Return (x, y) of the center of cell containing provided text 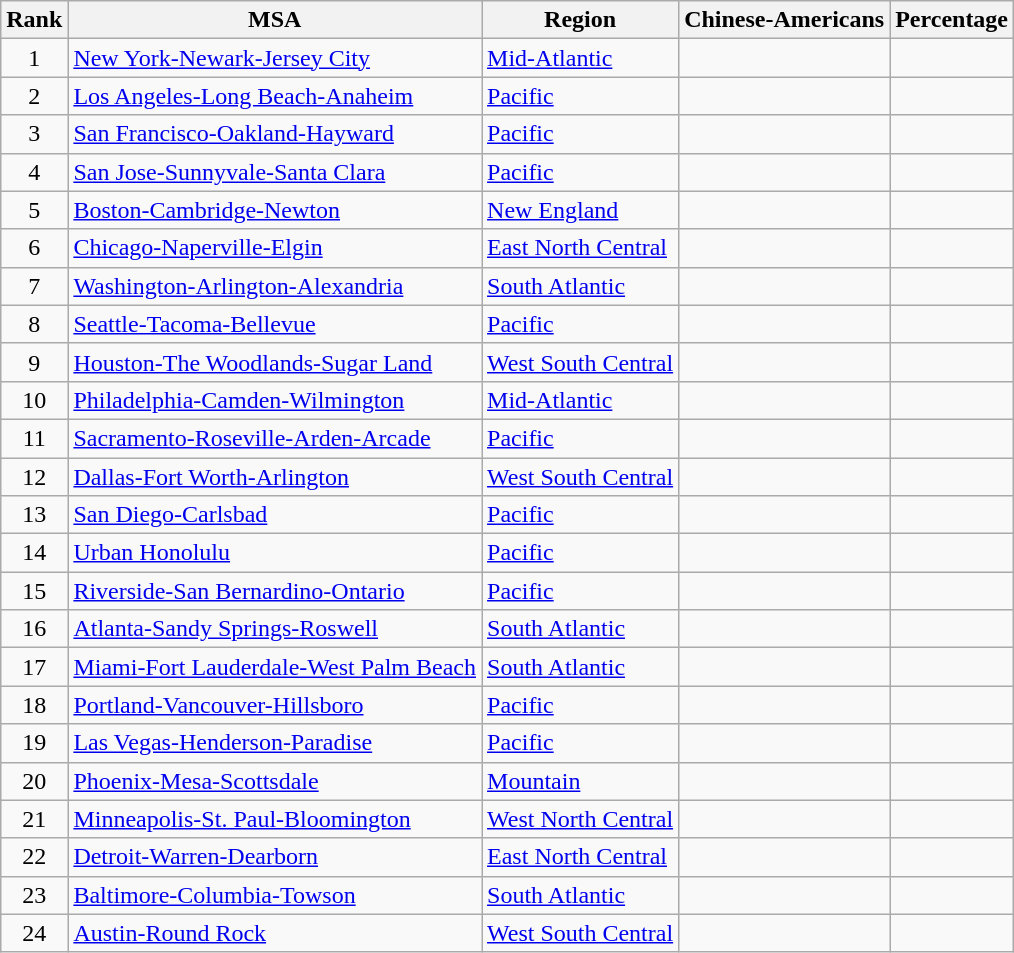
Urban Honolulu (275, 553)
11 (34, 438)
Mountain (580, 781)
Houston-The Woodlands-Sugar Land (275, 362)
Las Vegas-Henderson-Paradise (275, 743)
Boston-Cambridge-Newton (275, 210)
Percentage (952, 20)
16 (34, 629)
10 (34, 400)
9 (34, 362)
20 (34, 781)
Rank (34, 20)
Washington-Arlington-Alexandria (275, 286)
Los Angeles-Long Beach-Anaheim (275, 96)
1 (34, 58)
8 (34, 324)
Riverside-San Bernardino-Ontario (275, 591)
Region (580, 20)
Minneapolis-St. Paul-Bloomington (275, 819)
New York-Newark-Jersey City (275, 58)
Phoenix-Mesa-Scottsdale (275, 781)
14 (34, 553)
4 (34, 172)
Sacramento-Roseville-Arden-Arcade (275, 438)
MSA (275, 20)
Austin-Round Rock (275, 933)
5 (34, 210)
21 (34, 819)
Miami-Fort Lauderdale-West Palm Beach (275, 667)
6 (34, 248)
San Francisco-Oakland-Hayward (275, 134)
Portland-Vancouver-Hillsboro (275, 705)
Philadelphia-Camden-Wilmington (275, 400)
San Jose-Sunnyvale-Santa Clara (275, 172)
Seattle-Tacoma-Bellevue (275, 324)
West North Central (580, 819)
7 (34, 286)
13 (34, 515)
Chinese-Americans (784, 20)
3 (34, 134)
23 (34, 895)
19 (34, 743)
San Diego-Carlsbad (275, 515)
Chicago-Naperville-Elgin (275, 248)
12 (34, 477)
17 (34, 667)
22 (34, 857)
Dallas-Fort Worth-Arlington (275, 477)
Baltimore-Columbia-Towson (275, 895)
Detroit-Warren-Dearborn (275, 857)
24 (34, 933)
Atlanta-Sandy Springs-Roswell (275, 629)
15 (34, 591)
New England (580, 210)
18 (34, 705)
2 (34, 96)
